Return [X, Y] of the center of cell containing provided text 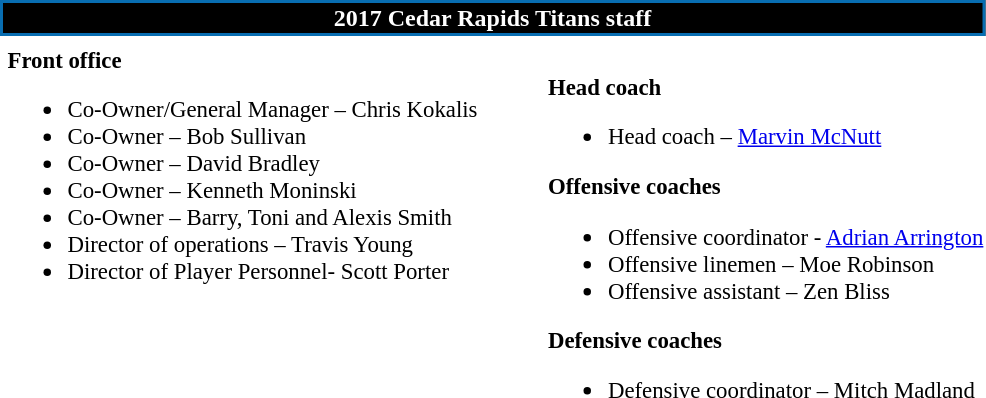
2017 Cedar Rapids Titans staff [492, 18]
